Locate the cell with the specified text and output its (X, Y) center coordinate. 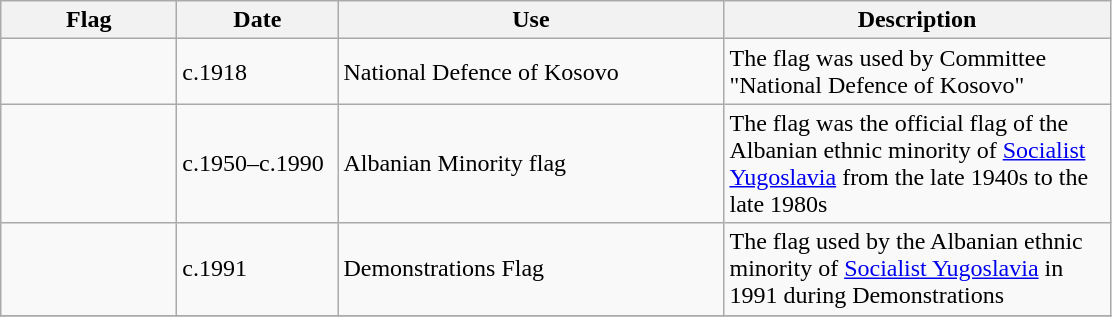
Flag (89, 20)
Albanian Minority flag (531, 164)
The flag was used by Committee "National Defence of Kosovo" (917, 72)
Use (531, 20)
Description (917, 20)
c.1991 (258, 269)
Demonstrations Flag (531, 269)
The flag used by the Albanian ethnic minority of Socialist Yugoslavia in 1991 during Demonstrations (917, 269)
The flag was the official flag of the Albanian ethnic minority of Socialist Yugoslavia from the late 1940s to the late 1980s (917, 164)
c.1918 (258, 72)
Date (258, 20)
National Defence of Kosovo (531, 72)
c.1950–c.1990 (258, 164)
